Pinpoint the cell where the given text exists, returning its (X, Y) midpoint coordinate. 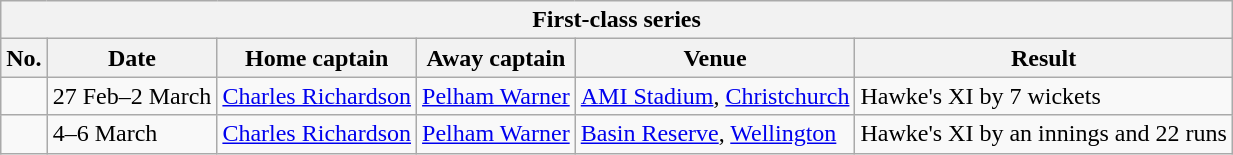
27 Feb–2 March (132, 96)
Away captain (496, 58)
Home captain (317, 58)
First-class series (617, 20)
AMI Stadium, Christchurch (715, 96)
4–6 March (132, 134)
No. (24, 58)
Hawke's XI by 7 wickets (1044, 96)
Result (1044, 58)
Venue (715, 58)
Basin Reserve, Wellington (715, 134)
Hawke's XI by an innings and 22 runs (1044, 134)
Date (132, 58)
